Return the [x, y] coordinate for the center point of the cell that contains the specified text.  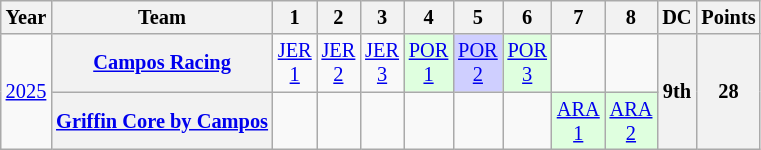
Year [26, 17]
JER2 [339, 63]
4 [428, 17]
ARA1 [578, 121]
POR3 [528, 63]
8 [632, 17]
ARA2 [632, 121]
7 [578, 17]
6 [528, 17]
2 [339, 17]
Campos Racing [162, 63]
2025 [26, 92]
Griffin Core by Campos [162, 121]
Team [162, 17]
JER3 [382, 63]
POR2 [478, 63]
JER1 [295, 63]
POR1 [428, 63]
3 [382, 17]
28 [728, 92]
9th [676, 92]
1 [295, 17]
DC [676, 17]
5 [478, 17]
Points [728, 17]
